Output the (X, Y) coordinate of the center of the cell containing the given text.  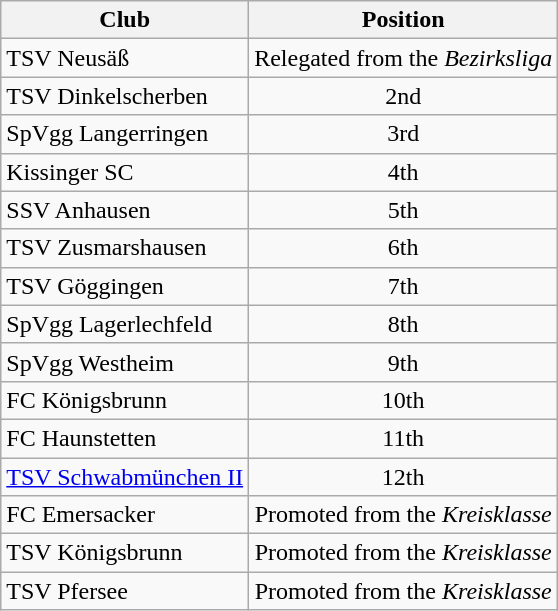
TSV Schwabmünchen II (125, 477)
5th (404, 210)
FC Emersacker (125, 515)
Relegated from the Bezirksliga (404, 58)
FC Königsbrunn (125, 400)
FC Haunstetten (125, 438)
TSV Neusäß (125, 58)
3rd (404, 134)
TSV Zusmarshausen (125, 248)
SSV Anhausen (125, 210)
10th (404, 400)
Club (125, 20)
11th (404, 438)
Position (404, 20)
6th (404, 248)
SpVgg Langerringen (125, 134)
9th (404, 362)
12th (404, 477)
SpVgg Lagerlechfeld (125, 324)
Kissinger SC (125, 172)
8th (404, 324)
TSV Königsbrunn (125, 553)
TSV Pfersee (125, 591)
TSV Dinkelscherben (125, 96)
4th (404, 172)
SpVgg Westheim (125, 362)
TSV Göggingen (125, 286)
2nd (404, 96)
7th (404, 286)
